Detect which cell encompasses the target text, then output its (x, y) center coordinate. 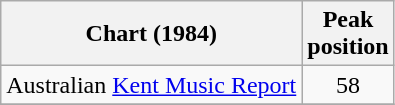
Chart (1984) (152, 34)
58 (348, 85)
Peakposition (348, 34)
Australian Kent Music Report (152, 85)
